Identify which cell holds the provided text, then report its (X, Y) central coordinate. 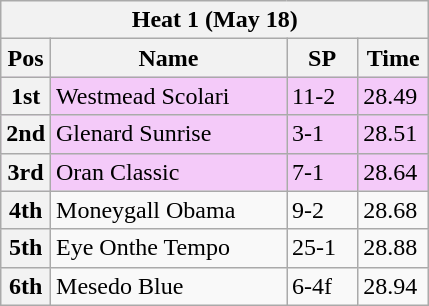
2nd (26, 134)
6th (26, 286)
Moneygall Obama (169, 210)
SP (322, 58)
28.49 (394, 96)
28.88 (394, 248)
Mesedo Blue (169, 286)
Glenard Sunrise (169, 134)
28.51 (394, 134)
Heat 1 (May 18) (215, 20)
25-1 (322, 248)
Westmead Scolari (169, 96)
Time (394, 58)
28.68 (394, 210)
7-1 (322, 172)
Pos (26, 58)
5th (26, 248)
Name (169, 58)
Eye Onthe Tempo (169, 248)
11-2 (322, 96)
28.94 (394, 286)
9-2 (322, 210)
Oran Classic (169, 172)
3rd (26, 172)
1st (26, 96)
6-4f (322, 286)
28.64 (394, 172)
3-1 (322, 134)
4th (26, 210)
